For the text-containing cell, return its midpoint in (x, y) coordinate format. 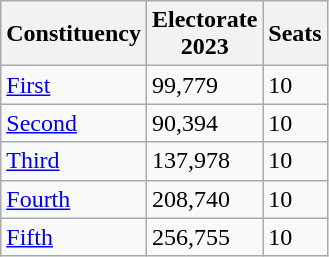
256,755 (204, 237)
Fourth (74, 199)
First (74, 85)
137,978 (204, 161)
Electorate2023 (204, 34)
99,779 (204, 85)
208,740 (204, 199)
Seats (295, 34)
Third (74, 161)
Fifth (74, 237)
90,394 (204, 123)
Second (74, 123)
Constituency (74, 34)
